Extract the [x, y] coordinate from the center of the cell holding the provided text.  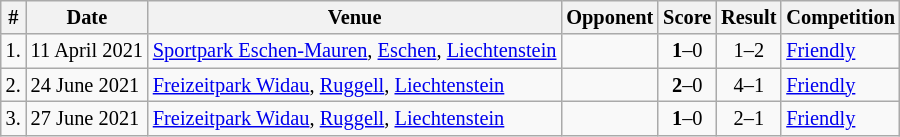
2–0 [687, 85]
Competition [840, 17]
2–1 [748, 118]
Venue [354, 17]
Date [87, 17]
1–2 [748, 51]
Result [748, 17]
Score [687, 17]
2. [14, 85]
# [14, 17]
1. [14, 51]
24 June 2021 [87, 85]
Sportpark Eschen-Mauren, Eschen, Liechtenstein [354, 51]
Opponent [610, 17]
27 June 2021 [87, 118]
4–1 [748, 85]
11 April 2021 [87, 51]
3. [14, 118]
